From the cell containing the given text, extract its center point as (X, Y) coordinate. 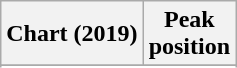
Peakposition (189, 34)
Chart (2019) (72, 34)
